Return the (X, Y) coordinate for the center point of the cell that contains the specified text.  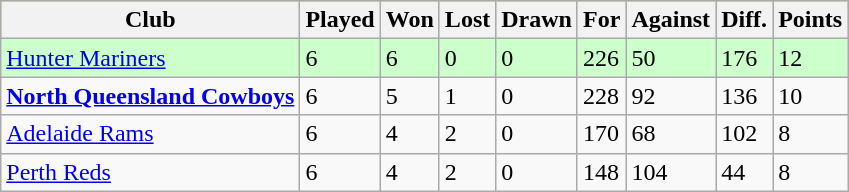
Adelaide Rams (150, 134)
Club (150, 20)
Perth Reds (150, 172)
50 (671, 58)
Hunter Mariners (150, 58)
12 (810, 58)
148 (601, 172)
1 (467, 96)
5 (410, 96)
226 (601, 58)
Diff. (744, 20)
92 (671, 96)
Against (671, 20)
Won (410, 20)
176 (744, 58)
136 (744, 96)
68 (671, 134)
Drawn (537, 20)
10 (810, 96)
228 (601, 96)
44 (744, 172)
Played (340, 20)
For (601, 20)
Lost (467, 20)
North Queensland Cowboys (150, 96)
170 (601, 134)
104 (671, 172)
102 (744, 134)
Points (810, 20)
